Return [X, Y] of the center of cell containing provided text 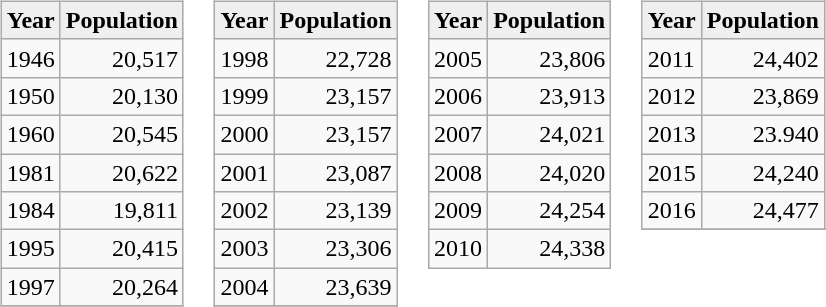
2015 [672, 173]
2011 [672, 58]
23,806 [550, 58]
1995 [30, 249]
2001 [244, 173]
2004 [244, 287]
1981 [30, 173]
20,517 [122, 58]
1998 [244, 58]
1984 [30, 211]
23,139 [336, 211]
2012 [672, 96]
23,087 [336, 173]
24,240 [762, 173]
24,021 [550, 134]
19,811 [122, 211]
2000 [244, 134]
23,913 [550, 96]
2008 [458, 173]
20,622 [122, 173]
1997 [30, 287]
24,254 [550, 211]
1946 [30, 58]
20,264 [122, 287]
20,415 [122, 249]
1960 [30, 134]
2005 [458, 58]
23,306 [336, 249]
2003 [244, 249]
2007 [458, 134]
23.940 [762, 134]
20,130 [122, 96]
23,639 [336, 287]
24,402 [762, 58]
22,728 [336, 58]
2016 [672, 211]
1999 [244, 96]
24,020 [550, 173]
2013 [672, 134]
23,869 [762, 96]
2006 [458, 96]
2009 [458, 211]
1950 [30, 96]
2010 [458, 249]
24,477 [762, 211]
20,545 [122, 134]
24,338 [550, 249]
2002 [244, 211]
